Extract the (X, Y) coordinate from the center of the cell holding the provided text.  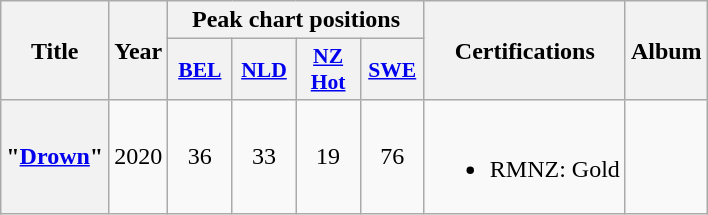
Peak chart positions (296, 20)
Certifications (524, 50)
36 (200, 156)
SWE (392, 70)
2020 (138, 156)
NLD (264, 70)
NZHot (328, 70)
BEL (200, 70)
76 (392, 156)
Year (138, 50)
RMNZ: Gold (524, 156)
Album (666, 50)
19 (328, 156)
33 (264, 156)
Title (55, 50)
"Drown" (55, 156)
